Pinpoint the cell where the given text exists, returning its (X, Y) midpoint coordinate. 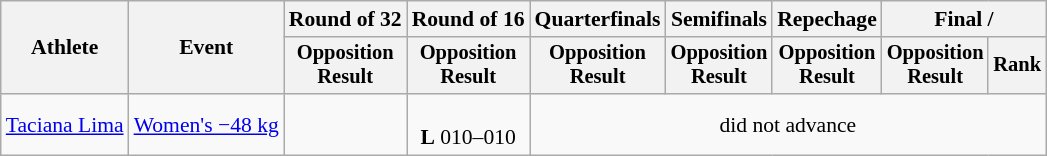
Rank (1017, 66)
Women's −48 kg (206, 124)
Repechage (827, 19)
Athlete (65, 48)
Semifinals (720, 19)
Taciana Lima (65, 124)
Round of 32 (346, 19)
Round of 16 (468, 19)
Final / (964, 19)
Quarterfinals (598, 19)
Event (206, 48)
did not advance (788, 124)
L 010–010 (468, 124)
